Detect which cell encompasses the target text, then output its (X, Y) center coordinate. 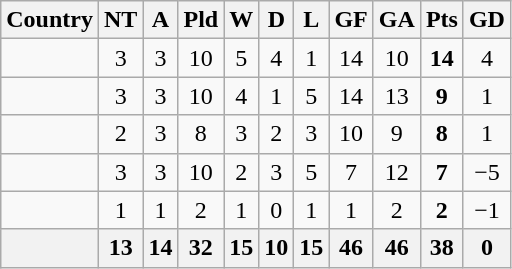
Pld (201, 20)
GA (396, 20)
38 (442, 248)
GF (351, 20)
W (242, 20)
−5 (486, 172)
Country (50, 20)
Pts (442, 20)
GD (486, 20)
−1 (486, 210)
12 (396, 172)
D (276, 20)
32 (201, 248)
A (160, 20)
L (312, 20)
NT (120, 20)
